Search for the cell housing the specified text and yield its (X, Y) center coordinate. 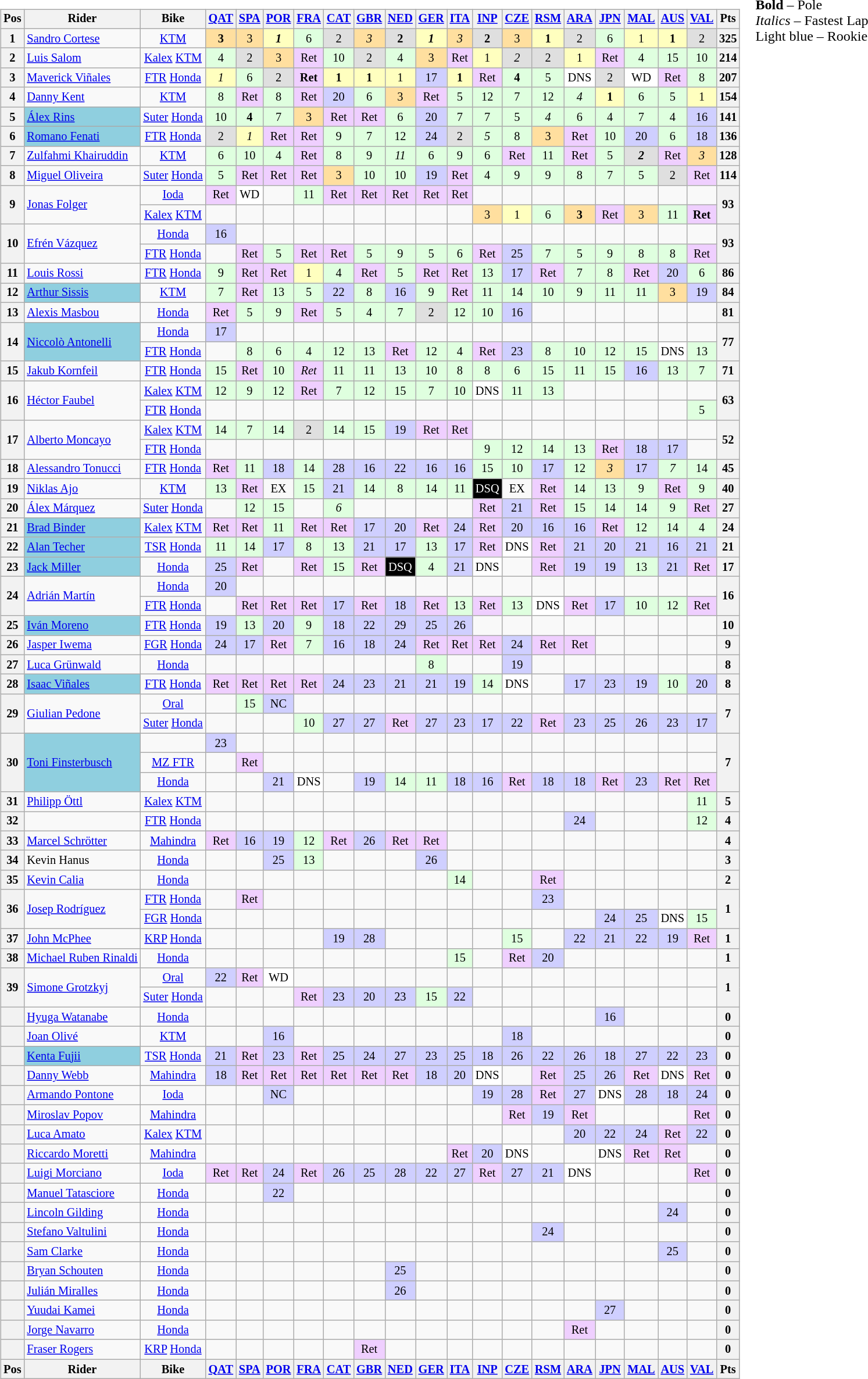
31 (12, 802)
Josep Rodríguez (82, 909)
207 (728, 78)
33 (12, 841)
Miroslav Popov (82, 1114)
Iván Moreno (82, 626)
Miguel Oliveira (82, 176)
Kevin Hanus (82, 860)
Philipp Öttl (82, 802)
154 (728, 97)
84 (728, 293)
Brad Binder (82, 528)
Louis Rossi (82, 273)
Lincoln Gilding (82, 1213)
Niccolò Antonelli (82, 342)
Toni Finsterbusch (82, 763)
Luca Grünwald (82, 665)
Maverick Viñales (82, 78)
Alessandro Tonucci (82, 469)
Alexis Masbou (82, 312)
Jakub Kornfeil (82, 371)
Armando Pontone (82, 1095)
39 (12, 987)
Riccardo Moretti (82, 1154)
Fraser Rogers (82, 1349)
Julián Miralles (82, 1291)
John McPhee (82, 938)
81 (728, 312)
Arthur Sissis (82, 293)
Danny Webb (82, 1076)
Yuudai Kamei (82, 1310)
Adrián Martín (82, 596)
38 (12, 958)
Hyuga Watanabe (82, 1017)
Kevin Calia (82, 880)
Giulian Pedone (82, 714)
Niklas Ajo (82, 488)
214 (728, 58)
Alan Techer (82, 547)
325 (728, 38)
Jorge Navarro (82, 1330)
86 (728, 273)
Sam Clarke (82, 1252)
Sandro Cortese (82, 38)
Luca Amato (82, 1134)
36 (12, 909)
52 (728, 440)
40 (728, 488)
Isaac Viñales (82, 684)
141 (728, 117)
Bryan Schouten (82, 1271)
77 (728, 342)
Luis Salom (82, 58)
Héctor Faubel (82, 400)
Álex Rins (82, 117)
Efrén Vázquez (82, 244)
Michael Ruben Rinaldi (82, 958)
Manuel Tatasciore (82, 1193)
Simone Grotzkyj (82, 987)
Alberto Moncayo (82, 440)
63 (728, 400)
Jack Miller (82, 567)
35 (12, 880)
Álex Márquez (82, 508)
Jasper Iwema (82, 645)
Danny Kent (82, 97)
34 (12, 860)
MZ FTR (173, 763)
32 (12, 821)
Joan Olivé (82, 1037)
Zulfahmi Khairuddin (82, 156)
Marcel Schrötter (82, 841)
128 (728, 156)
37 (12, 938)
136 (728, 137)
Romano Fenati (82, 137)
Jonas Folger (82, 205)
30 (12, 763)
114 (728, 176)
45 (728, 469)
Kenta Fujii (82, 1056)
71 (728, 371)
Luigi Morciano (82, 1173)
Stefano Valtulini (82, 1232)
